Locate the cell with the specified text and output its (X, Y) center coordinate. 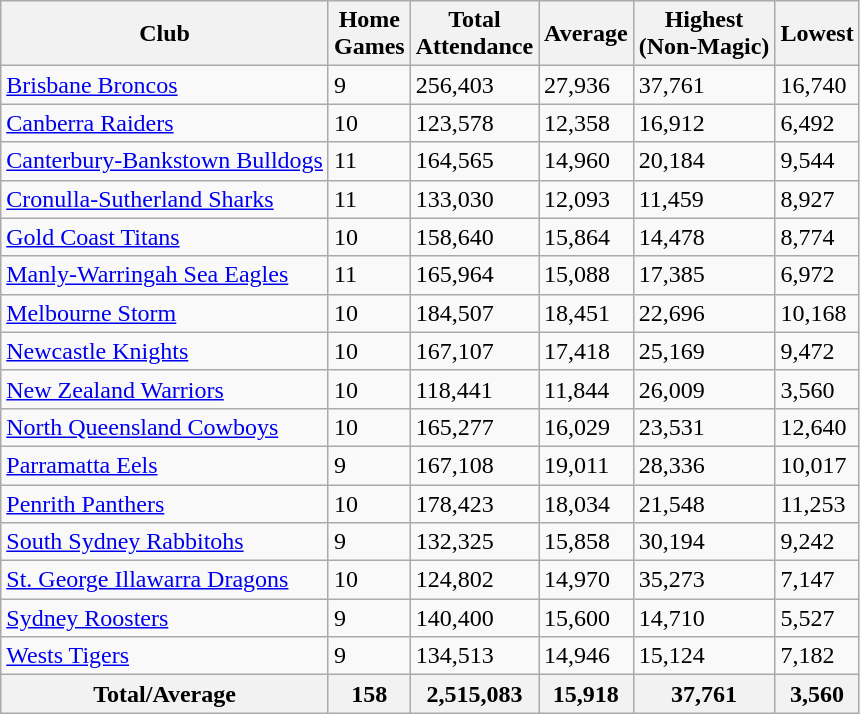
15,088 (586, 275)
8,774 (817, 237)
Canberra Raiders (165, 123)
9,242 (817, 542)
HomeGames (369, 34)
17,385 (704, 275)
16,740 (817, 85)
New Zealand Warriors (165, 389)
Manly-Warringah Sea Eagles (165, 275)
22,696 (704, 313)
6,972 (817, 275)
10,168 (817, 313)
7,147 (817, 580)
5,527 (817, 618)
124,802 (474, 580)
Gold Coast Titans (165, 237)
256,403 (474, 85)
15,864 (586, 237)
15,858 (586, 542)
18,451 (586, 313)
16,912 (704, 123)
Penrith Panthers (165, 503)
Brisbane Broncos (165, 85)
Sydney Roosters (165, 618)
164,565 (474, 161)
15,124 (704, 656)
Lowest (817, 34)
165,277 (474, 427)
23,531 (704, 427)
18,034 (586, 503)
184,507 (474, 313)
134,513 (474, 656)
28,336 (704, 465)
15,600 (586, 618)
167,108 (474, 465)
133,030 (474, 199)
TotalAttendance (474, 34)
Club (165, 34)
11,844 (586, 389)
12,358 (586, 123)
123,578 (474, 123)
25,169 (704, 351)
Cronulla-Sutherland Sharks (165, 199)
11,253 (817, 503)
7,182 (817, 656)
6,492 (817, 123)
Newcastle Knights (165, 351)
15,918 (586, 694)
158 (369, 694)
14,478 (704, 237)
2,515,083 (474, 694)
Canterbury-Bankstown Bulldogs (165, 161)
8,927 (817, 199)
St. George Illawarra Dragons (165, 580)
19,011 (586, 465)
12,640 (817, 427)
35,273 (704, 580)
14,970 (586, 580)
167,107 (474, 351)
Melbourne Storm (165, 313)
Highest(Non-Magic) (704, 34)
Parramatta Eels (165, 465)
21,548 (704, 503)
27,936 (586, 85)
9,472 (817, 351)
South Sydney Rabbitohs (165, 542)
Wests Tigers (165, 656)
North Queensland Cowboys (165, 427)
132,325 (474, 542)
12,093 (586, 199)
9,544 (817, 161)
20,184 (704, 161)
14,960 (586, 161)
178,423 (474, 503)
26,009 (704, 389)
14,710 (704, 618)
165,964 (474, 275)
Average (586, 34)
Total/Average (165, 694)
14,946 (586, 656)
158,640 (474, 237)
140,400 (474, 618)
17,418 (586, 351)
16,029 (586, 427)
10,017 (817, 465)
118,441 (474, 389)
30,194 (704, 542)
11,459 (704, 199)
